Pinpoint the cell where the given text exists, returning its [X, Y] midpoint coordinate. 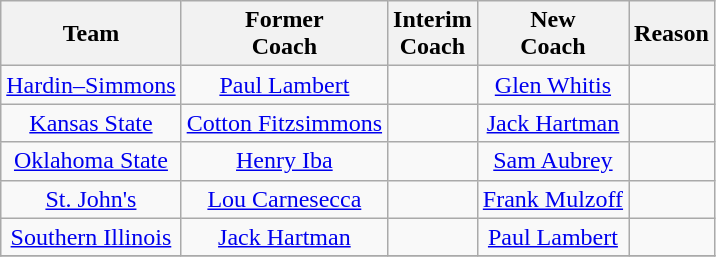
Team [91, 34]
FormerCoach [284, 34]
Kansas State [91, 123]
InterimCoach [433, 34]
NewCoach [552, 34]
Sam Aubrey [552, 161]
Frank Mulzoff [552, 199]
Cotton Fitzsimmons [284, 123]
Reason [672, 34]
Hardin–Simmons [91, 85]
St. John's [91, 199]
Southern Illinois [91, 237]
Glen Whitis [552, 85]
Lou Carnesecca [284, 199]
Henry Iba [284, 161]
Oklahoma State [91, 161]
